Find where the given text appears and provide that cell's center as [X, Y] coordinate. 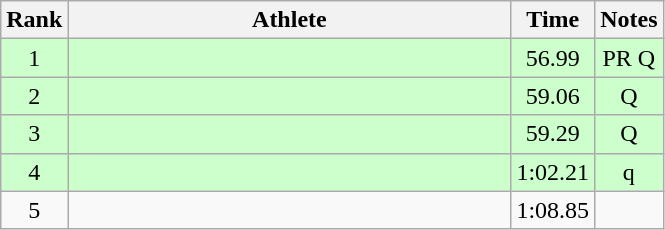
q [629, 172]
1 [34, 58]
1:08.85 [553, 210]
4 [34, 172]
Notes [629, 20]
1:02.21 [553, 172]
59.06 [553, 96]
2 [34, 96]
59.29 [553, 134]
5 [34, 210]
PR Q [629, 58]
Rank [34, 20]
Time [553, 20]
Athlete [290, 20]
3 [34, 134]
56.99 [553, 58]
